Search for the cell housing the specified text and yield its (X, Y) center coordinate. 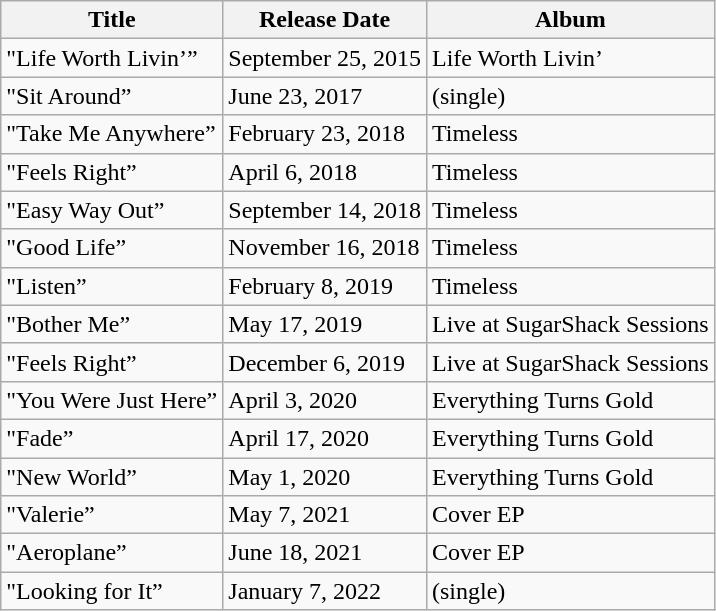
"Looking for It” (112, 591)
April 17, 2020 (325, 438)
June 23, 2017 (325, 96)
June 18, 2021 (325, 553)
May 1, 2020 (325, 477)
"Good Life” (112, 248)
September 14, 2018 (325, 210)
May 17, 2019 (325, 324)
February 23, 2018 (325, 134)
"Valerie” (112, 515)
"Bother Me” (112, 324)
"Life Worth Livin’” (112, 58)
Title (112, 20)
November 16, 2018 (325, 248)
Release Date (325, 20)
"Sit Around” (112, 96)
May 7, 2021 (325, 515)
"Easy Way Out” (112, 210)
"Aeroplane” (112, 553)
September 25, 2015 (325, 58)
December 6, 2019 (325, 362)
"Take Me Anywhere” (112, 134)
"Fade” (112, 438)
April 6, 2018 (325, 172)
"New World” (112, 477)
"Listen” (112, 286)
January 7, 2022 (325, 591)
April 3, 2020 (325, 400)
February 8, 2019 (325, 286)
Album (570, 20)
"You Were Just Here” (112, 400)
Life Worth Livin’ (570, 58)
